Find where the given text appears and provide that cell's center as (x, y) coordinate. 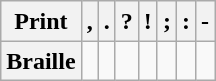
Braille (41, 61)
, (90, 21)
: (186, 21)
Print (41, 21)
? (126, 21)
. (106, 21)
; (166, 21)
- (204, 21)
! (148, 21)
